Return the (x, y) coordinate for the center point of the cell that contains the specified text.  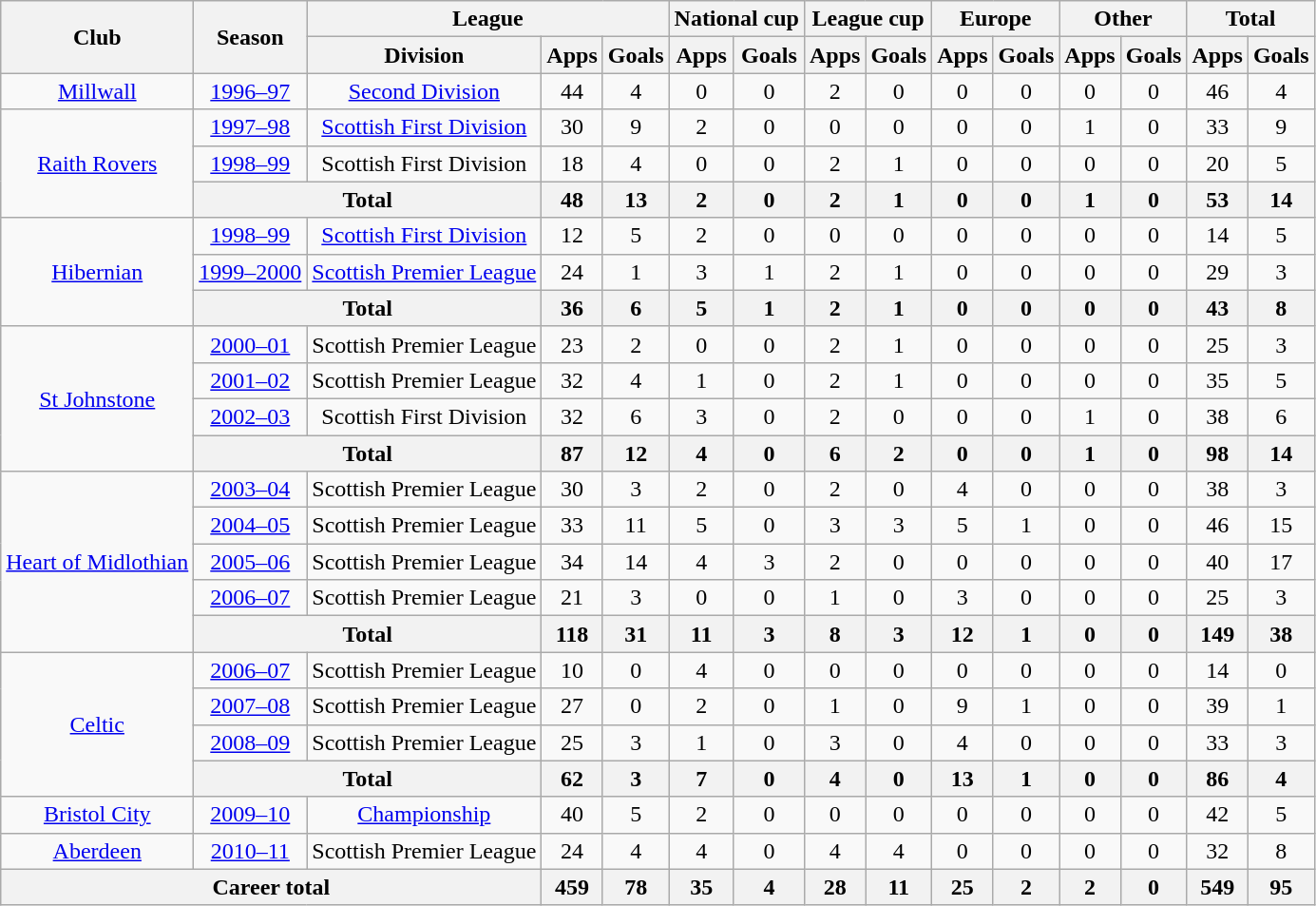
Championship (424, 815)
2010–11 (251, 851)
39 (1217, 706)
2001–02 (251, 380)
48 (572, 200)
Bristol City (97, 815)
87 (572, 453)
Season (251, 37)
2004–05 (251, 526)
Celtic (97, 724)
Heart of Midlothian (97, 562)
23 (572, 344)
62 (572, 779)
League (488, 19)
20 (1217, 164)
78 (636, 887)
League cup (868, 19)
34 (572, 562)
2005–06 (251, 562)
Career total (272, 887)
10 (572, 670)
17 (1281, 562)
Raith Rovers (97, 164)
21 (572, 598)
2009–10 (251, 815)
36 (572, 308)
Other (1123, 19)
459 (572, 887)
Aberdeen (97, 851)
2000–01 (251, 344)
44 (572, 91)
149 (1217, 634)
15 (1281, 526)
7 (701, 779)
Club (97, 37)
18 (572, 164)
Second Division (424, 91)
National cup (736, 19)
43 (1217, 308)
28 (834, 887)
Division (424, 55)
27 (572, 706)
St Johnstone (97, 398)
42 (1217, 815)
Europe (996, 19)
118 (572, 634)
Millwall (97, 91)
2002–03 (251, 416)
549 (1217, 887)
86 (1217, 779)
95 (1281, 887)
2008–09 (251, 742)
31 (636, 634)
Hibernian (97, 272)
29 (1217, 272)
1999–2000 (251, 272)
2003–04 (251, 490)
1997–98 (251, 127)
2007–08 (251, 706)
53 (1217, 200)
98 (1217, 453)
1996–97 (251, 91)
